Capture the cell that displays the provided text and extract its [X, Y] central coordinate. 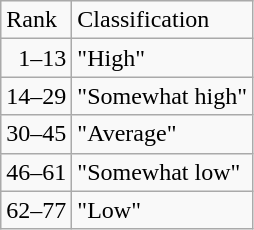
Rank [36, 20]
"Somewhat high" [162, 96]
"High" [162, 58]
"Average" [162, 134]
46–61 [36, 172]
14–29 [36, 96]
1–13 [36, 58]
62–77 [36, 210]
30–45 [36, 134]
Classification [162, 20]
"Somewhat low" [162, 172]
"Low" [162, 210]
